Identify which cell holds the provided text, then report its (X, Y) central coordinate. 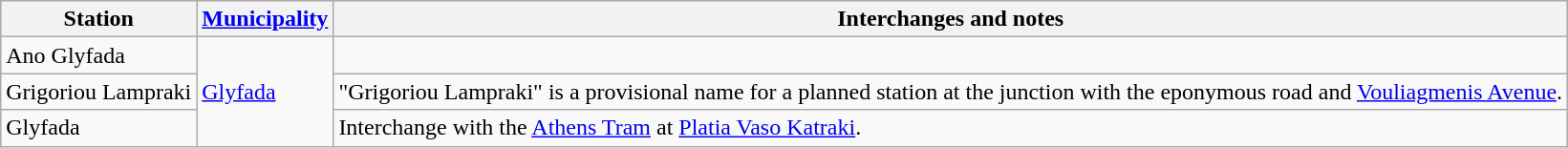
"Grigoriou Lampraki" is a provisional name for a planned station at the junction with the eponymous road and Vouliagmenis Avenue. (951, 92)
Interchanges and notes (951, 19)
Station (99, 19)
Ano Glyfada (99, 55)
Interchange with the Athens Tram at Platia Vaso Katraki. (951, 128)
Municipality (266, 19)
Grigoriou Lampraki (99, 92)
